Output the (x, y) coordinate of the center of the cell containing the given text.  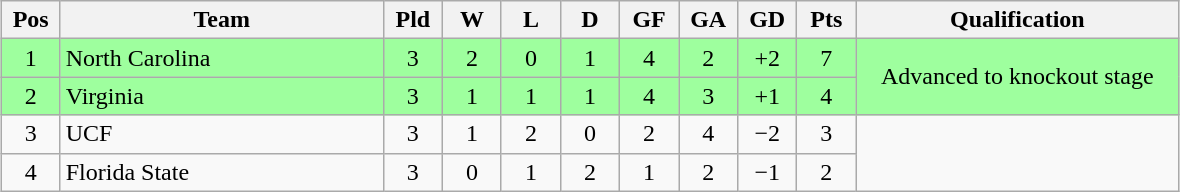
GD (768, 20)
L (530, 20)
Qualification (1018, 20)
Virginia (222, 96)
GF (650, 20)
−2 (768, 134)
7 (826, 58)
Pos (30, 20)
UCF (222, 134)
North Carolina (222, 58)
−1 (768, 172)
Pld (412, 20)
GA (708, 20)
W (472, 20)
Florida State (222, 172)
Pts (826, 20)
D (590, 20)
Team (222, 20)
Advanced to knockout stage (1018, 77)
+1 (768, 96)
+2 (768, 58)
